Determine the (x, y) coordinate at the center of the cell enclosing the given text.  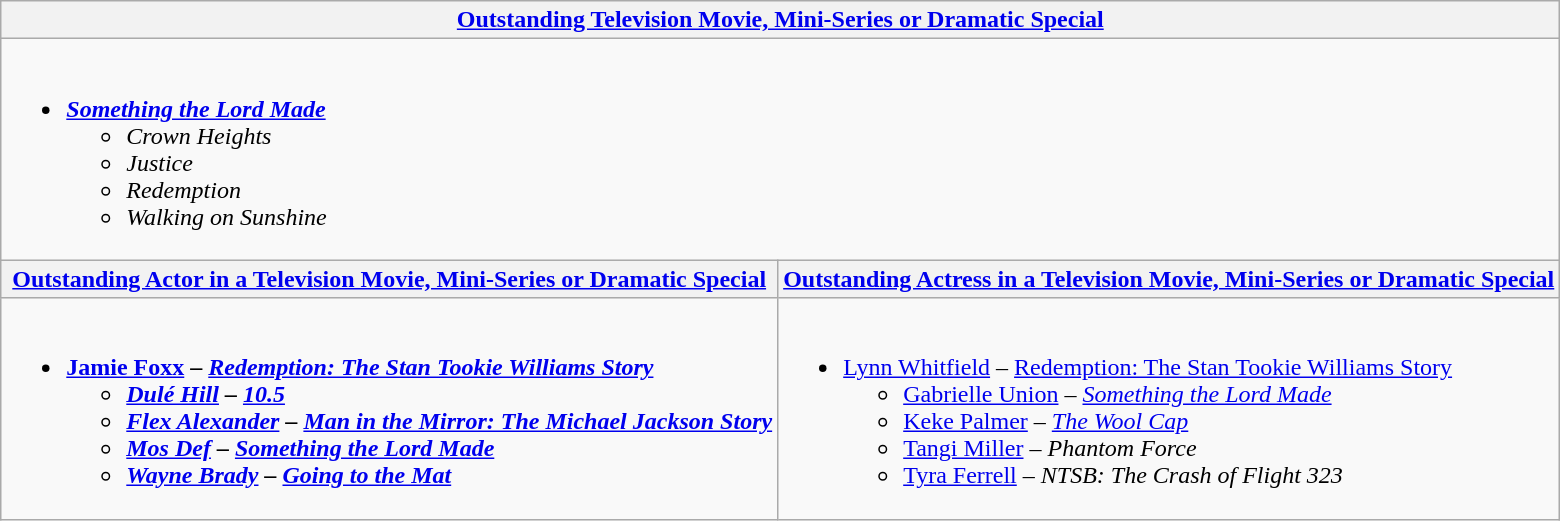
Outstanding Actress in a Television Movie, Mini-Series or Dramatic Special (1169, 279)
Outstanding Actor in a Television Movie, Mini-Series or Dramatic Special (390, 279)
Something the Lord MadeCrown HeightsJusticeRedemptionWalking on Sunshine (780, 150)
Outstanding Television Movie, Mini-Series or Dramatic Special (780, 20)
